Extract the [X, Y] coordinate from the center of the cell holding the provided text.  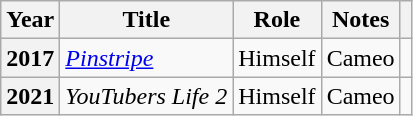
Title [146, 20]
Role [277, 20]
2021 [30, 96]
Pinstripe [146, 58]
Notes [360, 20]
YouTubers Life 2 [146, 96]
Year [30, 20]
2017 [30, 58]
